Scan for the cell matching the given text and deliver its [X, Y] coordinate at center. 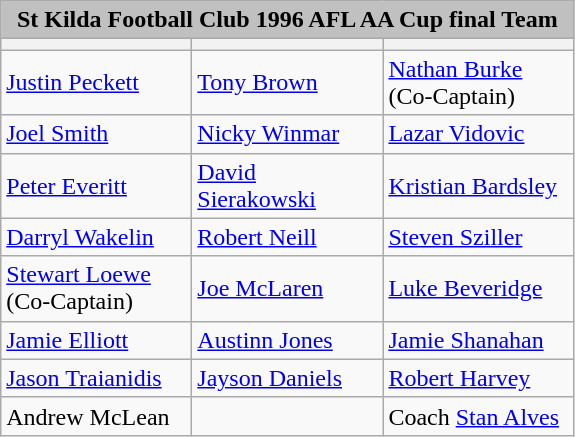
Nathan Burke (Co-Captain) [478, 82]
Joel Smith [96, 134]
Nicky Winmar [288, 134]
Stewart Loewe (Co-Captain) [96, 288]
Tony Brown [288, 82]
Steven Sziller [478, 237]
Lazar Vidovic [478, 134]
Coach Stan Alves [478, 416]
Joe McLaren [288, 288]
Austinn Jones [288, 340]
Robert Harvey [478, 378]
Jamie Elliott [96, 340]
Darryl Wakelin [96, 237]
Jason Traianidis [96, 378]
Robert Neill [288, 237]
Peter Everitt [96, 186]
Jayson Daniels [288, 378]
Justin Peckett [96, 82]
Andrew McLean [96, 416]
Kristian Bardsley [478, 186]
St Kilda Football Club 1996 AFL AA Cup final Team [288, 20]
Jamie Shanahan [478, 340]
David Sierakowski [288, 186]
Luke Beveridge [478, 288]
